Return the [X, Y] coordinate for the center point of the cell that contains the specified text.  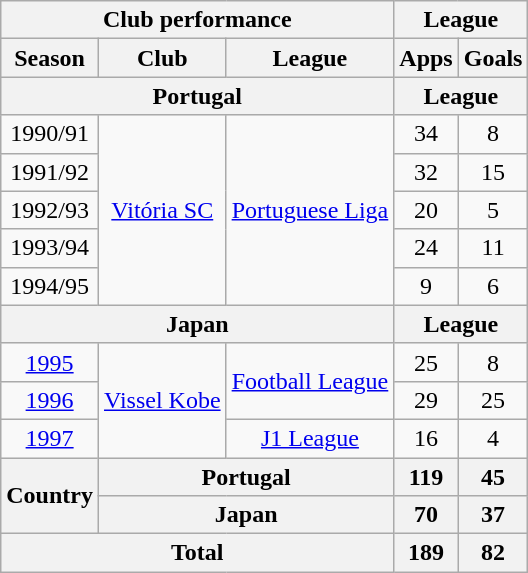
Club [162, 58]
1991/92 [50, 172]
24 [426, 248]
Goals [493, 58]
Apps [426, 58]
1992/93 [50, 210]
37 [493, 515]
J1 League [310, 438]
29 [426, 400]
4 [493, 438]
32 [426, 172]
Club performance [198, 20]
34 [426, 134]
9 [426, 286]
1990/91 [50, 134]
189 [426, 553]
15 [493, 172]
1994/95 [50, 286]
70 [426, 515]
Season [50, 58]
45 [493, 477]
11 [493, 248]
Vissel Kobe [162, 400]
16 [426, 438]
1996 [50, 400]
6 [493, 286]
20 [426, 210]
Total [198, 553]
1995 [50, 362]
Football League [310, 381]
Portuguese Liga [310, 210]
5 [493, 210]
1993/94 [50, 248]
82 [493, 553]
119 [426, 477]
1997 [50, 438]
Country [50, 496]
Vitória SC [162, 210]
